Identify which cell holds the provided text, then report its [X, Y] central coordinate. 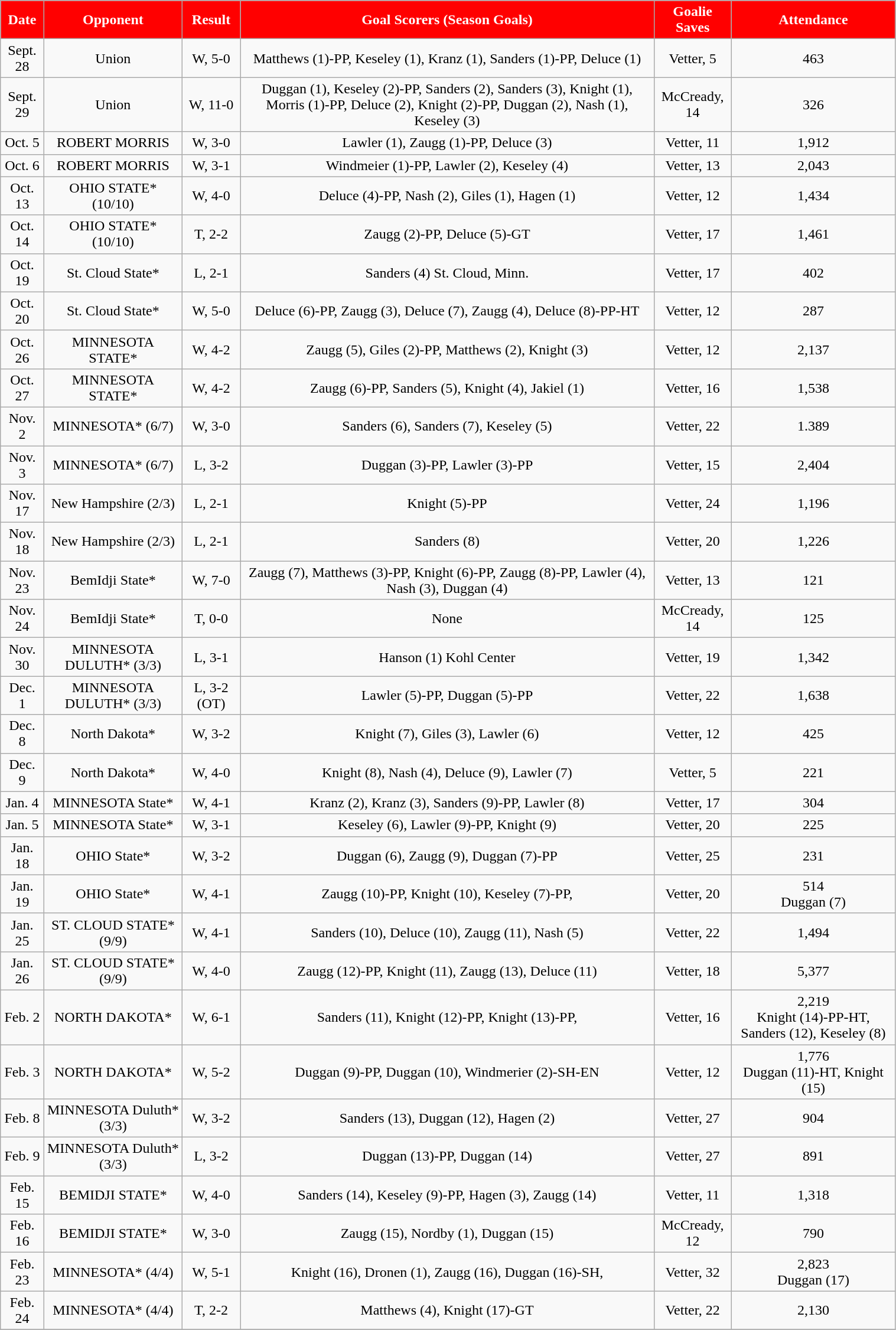
Sanders (8) [448, 542]
Knight (8), Nash (4), Deluce (9), Lawler (7) [448, 772]
Duggan (13)-PP, Duggan (14) [448, 1156]
Oct. 6 [22, 165]
221 [813, 772]
Oct. 26 [22, 350]
Nov. 24 [22, 619]
Lawler (5)-PP, Duggan (5)-PP [448, 696]
Goalie Saves [692, 20]
Vetter, 18 [692, 971]
Sanders (10), Deluce (10), Zaugg (11), Nash (5) [448, 932]
Deluce (4)-PP, Nash (2), Giles (1), Hagen (1) [448, 196]
Zaugg (6)-PP, Sanders (5), Knight (4), Jakiel (1) [448, 387]
Zaugg (5), Giles (2)-PP, Matthews (2), Knight (3) [448, 350]
Zaugg (15), Nordby (1), Duggan (15) [448, 1233]
225 [813, 825]
Jan. 4 [22, 803]
2,404 [813, 464]
2,219Knight (14)-PP-HT, Sanders (12), Keseley (8) [813, 1017]
T, 0-0 [211, 619]
1,318 [813, 1195]
2,043 [813, 165]
1,226 [813, 542]
Lawler (1), Zaugg (1)-PP, Deluce (3) [448, 143]
Sanders (13), Duggan (12), Hagen (2) [448, 1119]
Matthews (4), Knight (17)-GT [448, 1310]
Windmeier (1)-PP, Lawler (2), Keseley (4) [448, 165]
Nov. 3 [22, 464]
Attendance [813, 20]
1,342 [813, 657]
W, 5-2 [211, 1071]
Feb. 3 [22, 1071]
Hanson (1) Kohl Center [448, 657]
Result [211, 20]
891 [813, 1156]
W, 11-0 [211, 105]
W, 7-0 [211, 580]
Nov. 30 [22, 657]
125 [813, 619]
326 [813, 105]
Dec. 9 [22, 772]
425 [813, 734]
Feb. 23 [22, 1272]
Oct. 19 [22, 273]
5,377 [813, 971]
Deluce (6)-PP, Zaugg (3), Deluce (7), Zaugg (4), Deluce (8)-PP-HT [448, 311]
Nov. 17 [22, 503]
Duggan (1), Keseley (2)-PP, Sanders (2), Sanders (3), Knight (1), Morris (1)-PP, Deluce (2), Knight (2)-PP, Duggan (2), Nash (1), Keseley (3) [448, 105]
304 [813, 803]
Vetter, 32 [692, 1272]
1,196 [813, 503]
Duggan (6), Zaugg (9), Duggan (7)-PP [448, 855]
1,461 [813, 234]
Oct. 20 [22, 311]
2,137 [813, 350]
L, 3-1 [211, 657]
287 [813, 311]
Feb. 24 [22, 1310]
L, 3-2 (OT) [211, 696]
Feb. 15 [22, 1195]
Dec. 8 [22, 734]
Nov. 23 [22, 580]
Knight (7), Giles (3), Lawler (6) [448, 734]
Kranz (2), Kranz (3), Sanders (9)-PP, Lawler (8) [448, 803]
Vetter, 24 [692, 503]
1,776Duggan (11)-HT, Knight (15) [813, 1071]
2,823Duggan (17) [813, 1272]
Dec. 1 [22, 696]
Nov. 2 [22, 426]
Vetter, 25 [692, 855]
Opponent [113, 20]
790 [813, 1233]
Sanders (6), Sanders (7), Keseley (5) [448, 426]
1,494 [813, 932]
Oct. 14 [22, 234]
Sanders (11), Knight (12)-PP, Knight (13)-PP, [448, 1017]
463 [813, 58]
1,434 [813, 196]
Jan. 26 [22, 971]
Oct. 13 [22, 196]
Oct. 27 [22, 387]
Oct. 5 [22, 143]
Sanders (4) St. Cloud, Minn. [448, 273]
Jan. 18 [22, 855]
McCready, 12 [692, 1233]
Zaugg (12)-PP, Knight (11), Zaugg (13), Deluce (11) [448, 971]
Knight (5)-PP [448, 503]
Matthews (1)-PP, Keseley (1), Kranz (1), Sanders (1)-PP, Deluce (1) [448, 58]
Jan. 25 [22, 932]
Zaugg (2)-PP, Deluce (5)-GT [448, 234]
514Duggan (7) [813, 894]
Jan. 5 [22, 825]
Duggan (9)-PP, Duggan (10), Windmerier (2)-SH-EN [448, 1071]
Feb. 9 [22, 1156]
Sanders (14), Keseley (9)-PP, Hagen (3), Zaugg (14) [448, 1195]
Feb. 2 [22, 1017]
Sept. 28 [22, 58]
Keseley (6), Lawler (9)-PP, Knight (9) [448, 825]
Goal Scorers (Season Goals) [448, 20]
Jan. 19 [22, 894]
2,130 [813, 1310]
Knight (16), Dronen (1), Zaugg (16), Duggan (16)-SH, [448, 1272]
Zaugg (7), Matthews (3)-PP, Knight (6)-PP, Zaugg (8)-PP, Lawler (4), Nash (3), Duggan (4) [448, 580]
Nov. 18 [22, 542]
1.389 [813, 426]
231 [813, 855]
121 [813, 580]
1,638 [813, 696]
Zaugg (10)-PP, Knight (10), Keseley (7)-PP, [448, 894]
None [448, 619]
Feb. 8 [22, 1119]
W, 5-1 [211, 1272]
Vetter, 15 [692, 464]
Vetter, 19 [692, 657]
1,538 [813, 387]
Date [22, 20]
Sept. 29 [22, 105]
904 [813, 1119]
402 [813, 273]
Duggan (3)-PP, Lawler (3)-PP [448, 464]
1,912 [813, 143]
Feb. 16 [22, 1233]
W, 6-1 [211, 1017]
